Provide the [x, y] coordinate of the cell's center where the given text is located.  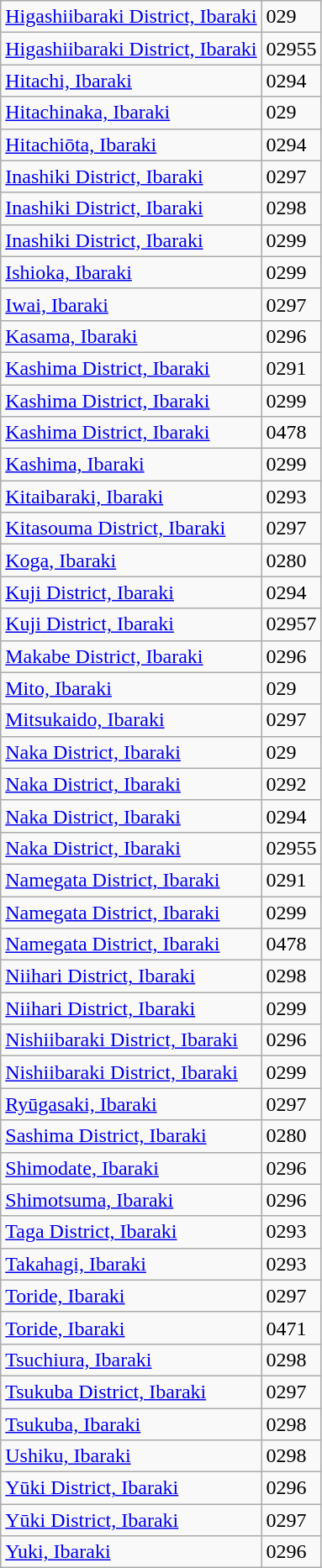
Yuki, Ibaraki [131, 1552]
Kitasouma District, Ibaraki [131, 529]
0471 [291, 1328]
Kasama, Ibaraki [131, 336]
Hitachiōta, Ibaraki [131, 145]
Ishioka, Ibaraki [131, 272]
Tsukuba, Ibaraki [131, 1424]
Tsuchiura, Ibaraki [131, 1360]
Hitachinaka, Ibaraki [131, 113]
0292 [291, 784]
Ryūgasaki, Ibaraki [131, 1104]
Takahagi, Ibaraki [131, 1264]
Tsukuba District, Ibaraki [131, 1392]
Mitsukaido, Ibaraki [131, 720]
Kashima, Ibaraki [131, 465]
Iwai, Ibaraki [131, 304]
Kitaibaraki, Ibaraki [131, 497]
02957 [291, 624]
Ushiku, Ibaraki [131, 1456]
Sashima District, Ibaraki [131, 1136]
Koga, Ibaraki [131, 560]
Hitachi, Ibaraki [131, 81]
Mito, Ibaraki [131, 688]
Shimotsuma, Ibaraki [131, 1200]
Makabe District, Ibaraki [131, 656]
Taga District, Ibaraki [131, 1232]
Shimodate, Ibaraki [131, 1168]
